Capture the cell that displays the provided text and extract its (X, Y) central coordinate. 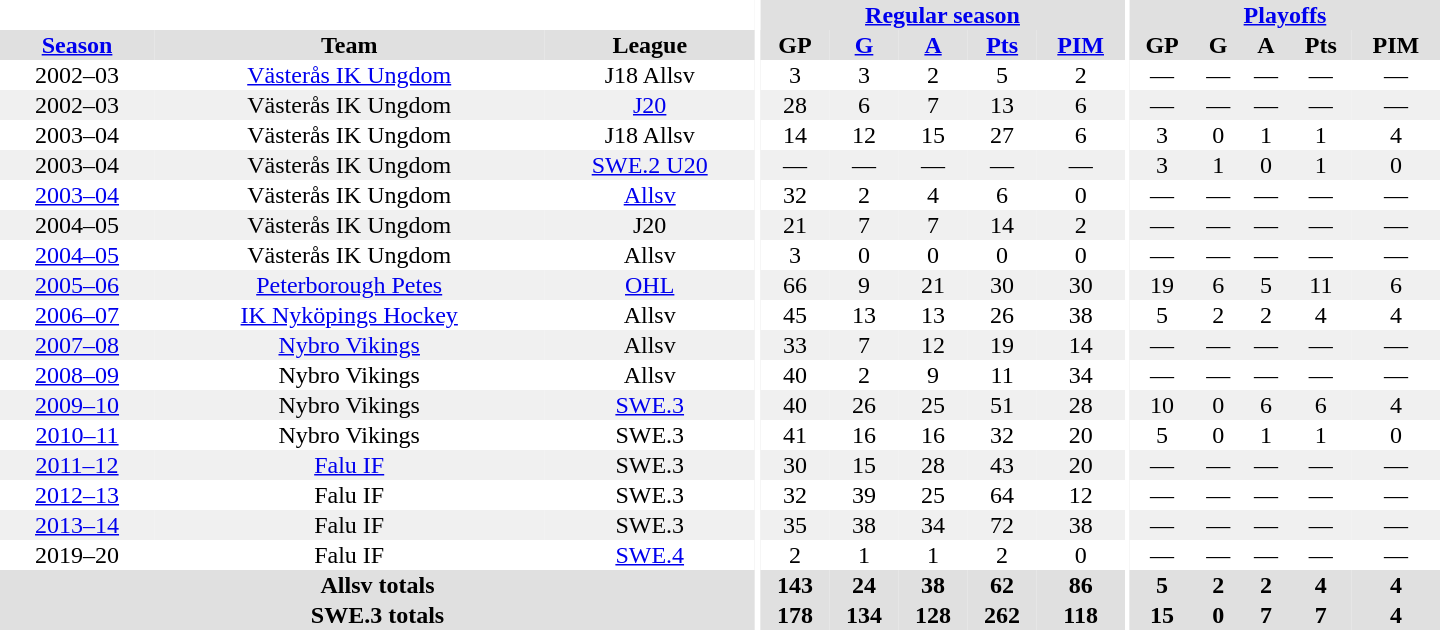
SWE.2 U20 (650, 165)
86 (1081, 585)
72 (1002, 525)
10 (1162, 405)
League (650, 45)
Playoffs (1285, 15)
Team (349, 45)
64 (1002, 495)
IK Nyköpings Hockey (349, 315)
128 (934, 615)
178 (794, 615)
2009–10 (77, 405)
66 (794, 285)
2012–13 (77, 495)
262 (1002, 615)
35 (794, 525)
2006–07 (77, 315)
143 (794, 585)
134 (864, 615)
45 (794, 315)
2007–08 (77, 345)
SWE.3 totals (378, 615)
39 (864, 495)
27 (1002, 135)
33 (794, 345)
2010–11 (77, 435)
2019–20 (77, 555)
62 (1002, 585)
2013–14 (77, 525)
51 (1002, 405)
43 (1002, 465)
Regular season (942, 15)
41 (794, 435)
118 (1081, 615)
Allsv totals (378, 585)
Peterborough Petes (349, 285)
24 (864, 585)
Season (77, 45)
2011–12 (77, 465)
2008–09 (77, 375)
2005–06 (77, 285)
OHL (650, 285)
SWE.4 (650, 555)
